Return the (x, y) coordinate for the center point of the cell that contains the specified text.  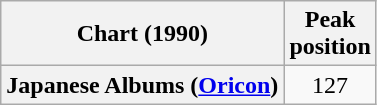
Chart (1990) (142, 34)
Peakposition (330, 34)
Japanese Albums (Oricon) (142, 85)
127 (330, 85)
